Scan for the cell matching the given text and deliver its [X, Y] coordinate at center. 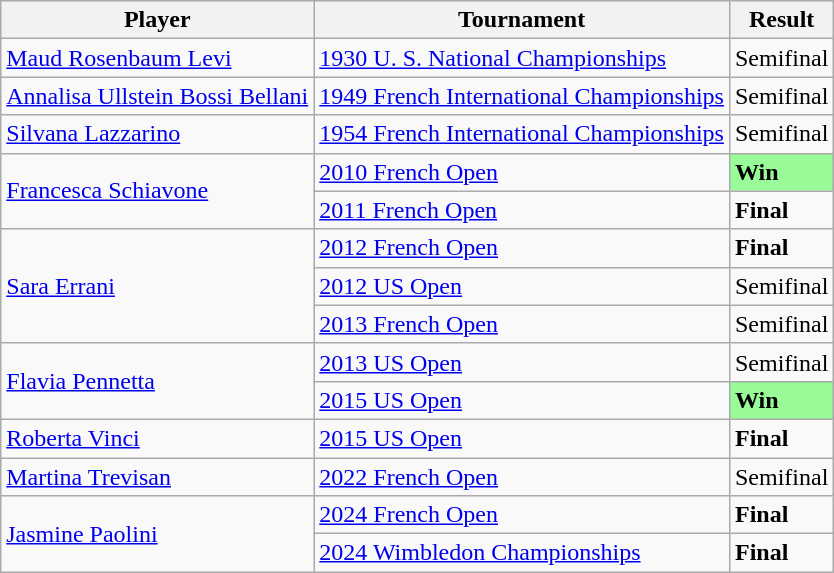
Silvana Lazzarino [158, 134]
2011 French Open [522, 210]
1930 U. S. National Championships [522, 58]
2022 French Open [522, 477]
2013 US Open [522, 362]
2024 Wimbledon Championships [522, 553]
Tournament [522, 20]
2012 French Open [522, 248]
Francesca Schiavone [158, 191]
Sara Errani [158, 286]
Player [158, 20]
2013 French Open [522, 324]
1954 French International Championships [522, 134]
Jasmine Paolini [158, 534]
Martina Trevisan [158, 477]
2024 French Open [522, 515]
2010 French Open [522, 172]
Flavia Pennetta [158, 381]
Annalisa Ullstein Bossi Bellani [158, 96]
Maud Rosenbaum Levi [158, 58]
1949 French International Championships [522, 96]
Result [781, 20]
Roberta Vinci [158, 438]
2012 US Open [522, 286]
